Search for the cell housing the specified text and yield its (x, y) center coordinate. 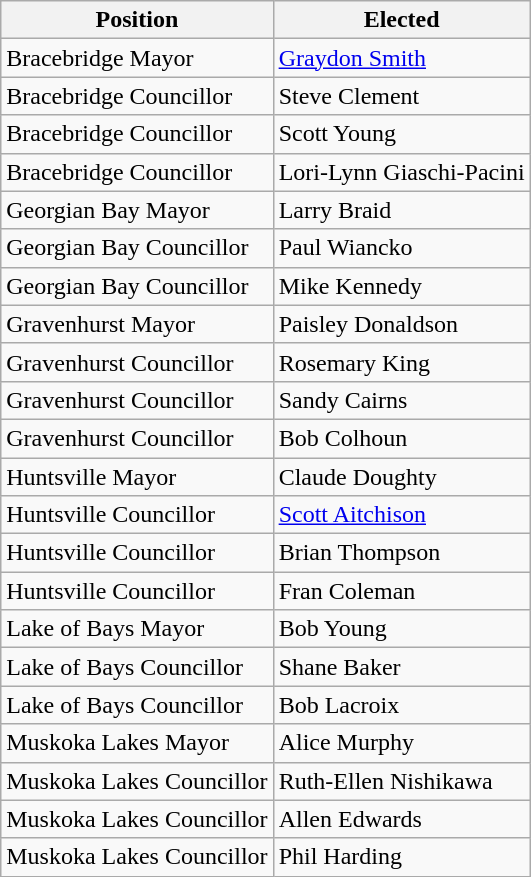
Brian Thompson (402, 553)
Bob Colhoun (402, 438)
Bracebridge Mayor (137, 58)
Shane Baker (402, 667)
Alice Murphy (402, 743)
Phil Harding (402, 857)
Georgian Bay Mayor (137, 210)
Scott Young (402, 134)
Bob Young (402, 629)
Muskoka Lakes Mayor (137, 743)
Paul Wiancko (402, 248)
Position (137, 20)
Ruth-Ellen Nishikawa (402, 781)
Lori-Lynn Giaschi-Pacini (402, 172)
Huntsville Mayor (137, 477)
Gravenhurst Mayor (137, 324)
Mike Kennedy (402, 286)
Steve Clement (402, 96)
Scott Aitchison (402, 515)
Paisley Donaldson (402, 324)
Larry Braid (402, 210)
Bob Lacroix (402, 705)
Graydon Smith (402, 58)
Fran Coleman (402, 591)
Rosemary King (402, 362)
Claude Doughty (402, 477)
Elected (402, 20)
Lake of Bays Mayor (137, 629)
Allen Edwards (402, 819)
Sandy Cairns (402, 400)
